Output the (X, Y) coordinate of the center of the cell containing the given text.  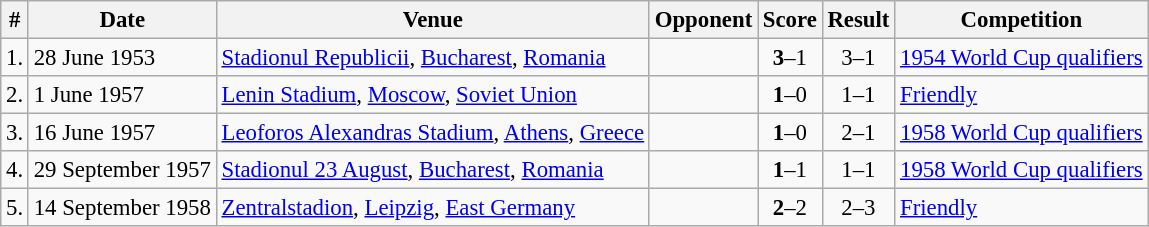
Competition (1022, 20)
Lenin Stadium, Moscow, Soviet Union (432, 95)
Date (122, 20)
Score (790, 20)
2–1 (858, 133)
5. (15, 208)
Opponent (703, 20)
1 June 1957 (122, 95)
3. (15, 133)
Leoforos Alexandras Stadium, Athens, Greece (432, 133)
1954 World Cup qualifiers (1022, 58)
Venue (432, 20)
28 June 1953 (122, 58)
Stadionul Republicii, Bucharest, Romania (432, 58)
# (15, 20)
Zentralstadion, Leipzig, East Germany (432, 208)
4. (15, 170)
2–3 (858, 208)
16 June 1957 (122, 133)
Stadionul 23 August, Bucharest, Romania (432, 170)
2–2 (790, 208)
1. (15, 58)
29 September 1957 (122, 170)
14 September 1958 (122, 208)
2. (15, 95)
Result (858, 20)
